Pinpoint the cell where the given text exists, returning its (X, Y) midpoint coordinate. 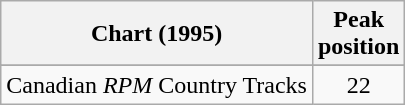
Peakposition (358, 34)
22 (358, 85)
Chart (1995) (157, 34)
Canadian RPM Country Tracks (157, 85)
